From the cell containing the given text, extract its center point as [X, Y] coordinate. 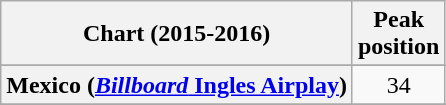
Chart (2015-2016) [177, 34]
Peakposition [398, 34]
Mexico (Billboard Ingles Airplay) [177, 85]
34 [398, 85]
